Output the [X, Y] coordinate of the center of the cell containing the given text.  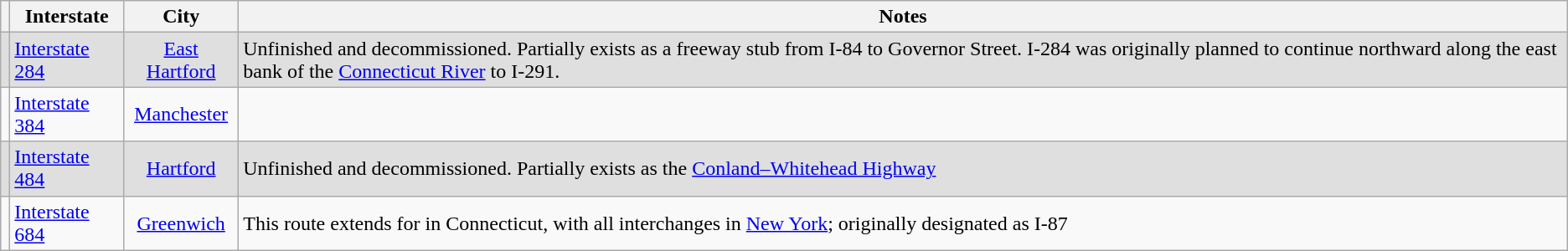
Hartford [181, 169]
East Hartford [181, 60]
Notes [903, 17]
Manchester [181, 114]
Greenwich [181, 223]
Unfinished and decommissioned. Partially exists as the Conland–Whitehead Highway [903, 169]
Interstate 384 [67, 114]
This route extends for in Connecticut, with all interchanges in New York; originally designated as I-87 [903, 223]
Interstate [67, 17]
Interstate 284 [67, 60]
Interstate 484 [67, 169]
City [181, 17]
Interstate 684 [67, 223]
